Identify which cell holds the provided text, then report its (X, Y) central coordinate. 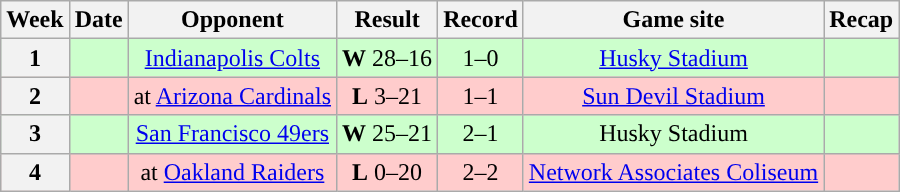
San Francisco 49ers (232, 134)
L 0–20 (388, 172)
Recap (862, 20)
2–2 (481, 172)
1 (35, 58)
2 (35, 96)
Opponent (232, 20)
3 (35, 134)
Date (98, 20)
Week (35, 20)
2–1 (481, 134)
1–0 (481, 58)
Result (388, 20)
1–1 (481, 96)
Record (481, 20)
Indianapolis Colts (232, 58)
4 (35, 172)
Sun Devil Stadium (673, 96)
at Arizona Cardinals (232, 96)
Game site (673, 20)
L 3–21 (388, 96)
W 28–16 (388, 58)
at Oakland Raiders (232, 172)
Network Associates Coliseum (673, 172)
W 25–21 (388, 134)
